Find where the given text appears and provide that cell's center as [X, Y] coordinate. 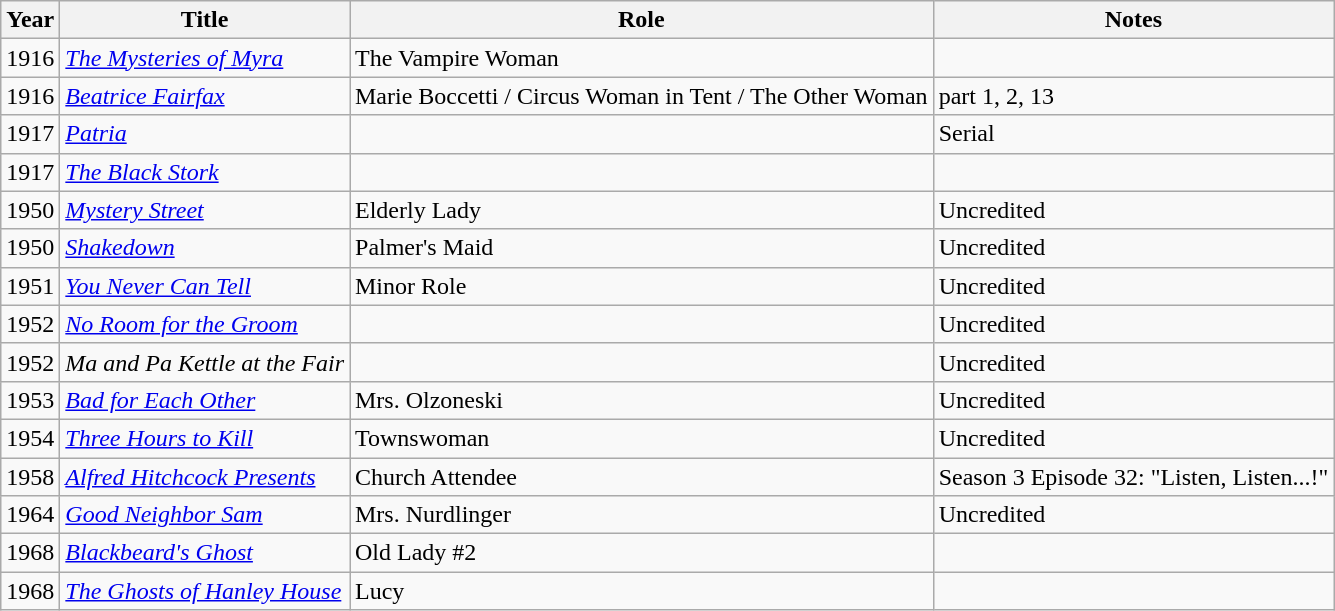
1951 [30, 286]
Mrs. Olzoneski [642, 400]
Patria [205, 134]
Mrs. Nurdlinger [642, 515]
part 1, 2, 13 [1134, 96]
1964 [30, 515]
The Vampire Woman [642, 58]
Season 3 Episode 32: "Listen, Listen...!" [1134, 477]
Ma and Pa Kettle at the Fair [205, 362]
The Ghosts of Hanley House [205, 591]
Old Lady #2 [642, 553]
Alfred Hitchcock Presents [205, 477]
1958 [30, 477]
Minor Role [642, 286]
Lucy [642, 591]
Notes [1134, 20]
Bad for Each Other [205, 400]
Elderly Lady [642, 210]
Role [642, 20]
Church Attendee [642, 477]
Good Neighbor Sam [205, 515]
Palmer's Maid [642, 248]
Townswoman [642, 438]
No Room for the Groom [205, 324]
Title [205, 20]
Three Hours to Kill [205, 438]
The Mysteries of Myra [205, 58]
Blackbeard's Ghost [205, 553]
Serial [1134, 134]
The Black Stork [205, 172]
Shakedown [205, 248]
Mystery Street [205, 210]
1954 [30, 438]
Beatrice Fairfax [205, 96]
Marie Boccetti / Circus Woman in Tent / The Other Woman [642, 96]
You Never Can Tell [205, 286]
Year [30, 20]
1953 [30, 400]
